Identify which cell holds the provided text, then report its [x, y] central coordinate. 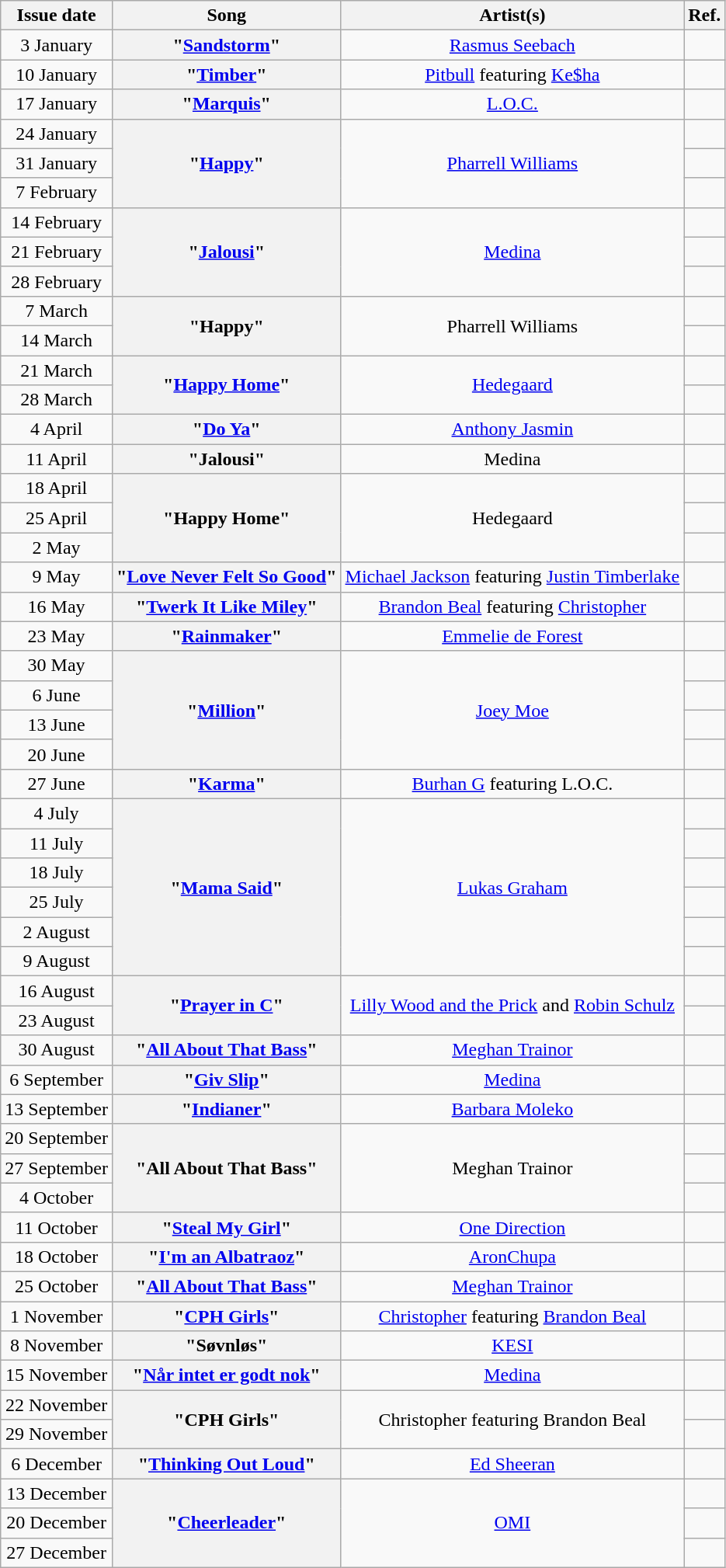
16 May [57, 607]
Brandon Beal featuring Christopher [512, 607]
8 November [57, 1346]
"Rainmaker" [227, 636]
28 February [57, 281]
"Timber" [227, 75]
Ed Sheeran [512, 1464]
2 May [57, 548]
"Indianer" [227, 1109]
"Søvnløs" [227, 1346]
11 April [57, 459]
Burhan G featuring L.O.C. [512, 784]
20 September [57, 1139]
Issue date [57, 16]
13 June [57, 725]
11 October [57, 1227]
Artist(s) [512, 16]
9 August [57, 961]
"Marquis" [227, 104]
27 June [57, 784]
"Love Never Felt So Good" [227, 577]
AronChupa [512, 1257]
7 March [57, 311]
15 November [57, 1375]
Lilly Wood and the Prick and Robin Schulz [512, 1006]
Barbara Moleko [512, 1109]
24 January [57, 134]
Emmelie de Forest [512, 636]
18 July [57, 873]
29 November [57, 1434]
23 August [57, 1020]
6 December [57, 1464]
"Thinking Out Loud" [227, 1464]
"Million" [227, 710]
22 November [57, 1405]
3 January [57, 45]
21 February [57, 252]
6 September [57, 1080]
30 May [57, 666]
31 January [57, 163]
Anthony Jasmin [512, 429]
16 August [57, 991]
L.O.C. [512, 104]
Rasmus Seebach [512, 45]
Joey Moe [512, 710]
"I'm an Albatraoz" [227, 1257]
2 August [57, 932]
14 March [57, 340]
"Mama Said" [227, 887]
4 July [57, 813]
18 April [57, 488]
20 June [57, 754]
KESI [512, 1346]
7 February [57, 193]
25 October [57, 1286]
1 November [57, 1316]
"Cheerleader" [227, 1523]
One Direction [512, 1227]
Song [227, 16]
25 July [57, 902]
20 December [57, 1523]
27 September [57, 1168]
21 March [57, 370]
"Giv Slip" [227, 1080]
30 August [57, 1050]
11 July [57, 843]
18 October [57, 1257]
"Twerk It Like Miley" [227, 607]
Lukas Graham [512, 887]
14 February [57, 222]
9 May [57, 577]
4 October [57, 1198]
28 March [57, 400]
17 January [57, 104]
23 May [57, 636]
"Prayer in C" [227, 1006]
13 September [57, 1109]
"Steal My Girl" [227, 1227]
"Sandstorm" [227, 45]
"Når intet er godt nok" [227, 1375]
Pitbull featuring Ke$ha [512, 75]
"Karma" [227, 784]
Michael Jackson featuring Justin Timberlake [512, 577]
10 January [57, 75]
25 April [57, 518]
6 June [57, 695]
Ref. [705, 16]
"Do Ya" [227, 429]
13 December [57, 1493]
4 April [57, 429]
27 December [57, 1552]
OMI [512, 1523]
